Provide the [x, y] coordinate of the cell's center where the given text is located.  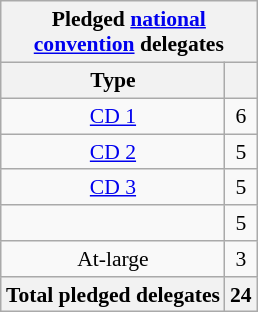
CD 2 [113, 152]
Total pledged delegates [113, 294]
24 [241, 294]
6 [241, 116]
CD 1 [113, 116]
3 [241, 259]
At-large [113, 259]
Pledged nationalconvention delegates [129, 32]
CD 3 [113, 187]
Type [113, 80]
